Locate the cell with the specified text and output its (x, y) center coordinate. 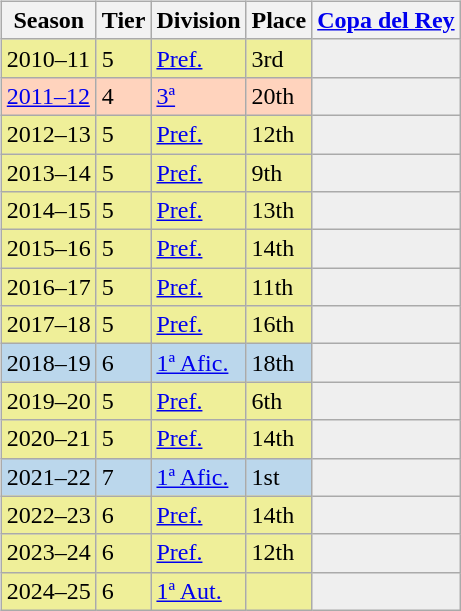
2020–21 (48, 439)
2019–20 (48, 401)
6th (279, 401)
2023–24 (48, 553)
2015–16 (48, 249)
9th (279, 173)
18th (279, 363)
13th (279, 211)
2024–25 (48, 591)
2013–14 (48, 173)
1ª Aut. (198, 591)
2014–15 (48, 211)
20th (279, 96)
2011–12 (48, 96)
2012–13 (48, 134)
1st (279, 477)
2021–22 (48, 477)
16th (279, 325)
4 (124, 96)
2016–17 (48, 287)
2022–23 (48, 515)
3ª (198, 96)
2017–18 (48, 325)
Season (48, 20)
Copa del Rey (386, 20)
Division (198, 20)
Place (279, 20)
11th (279, 287)
3rd (279, 58)
2010–11 (48, 58)
Tier (124, 20)
2018–19 (48, 363)
7 (124, 477)
